Detect which cell encompasses the target text, then output its (x, y) center coordinate. 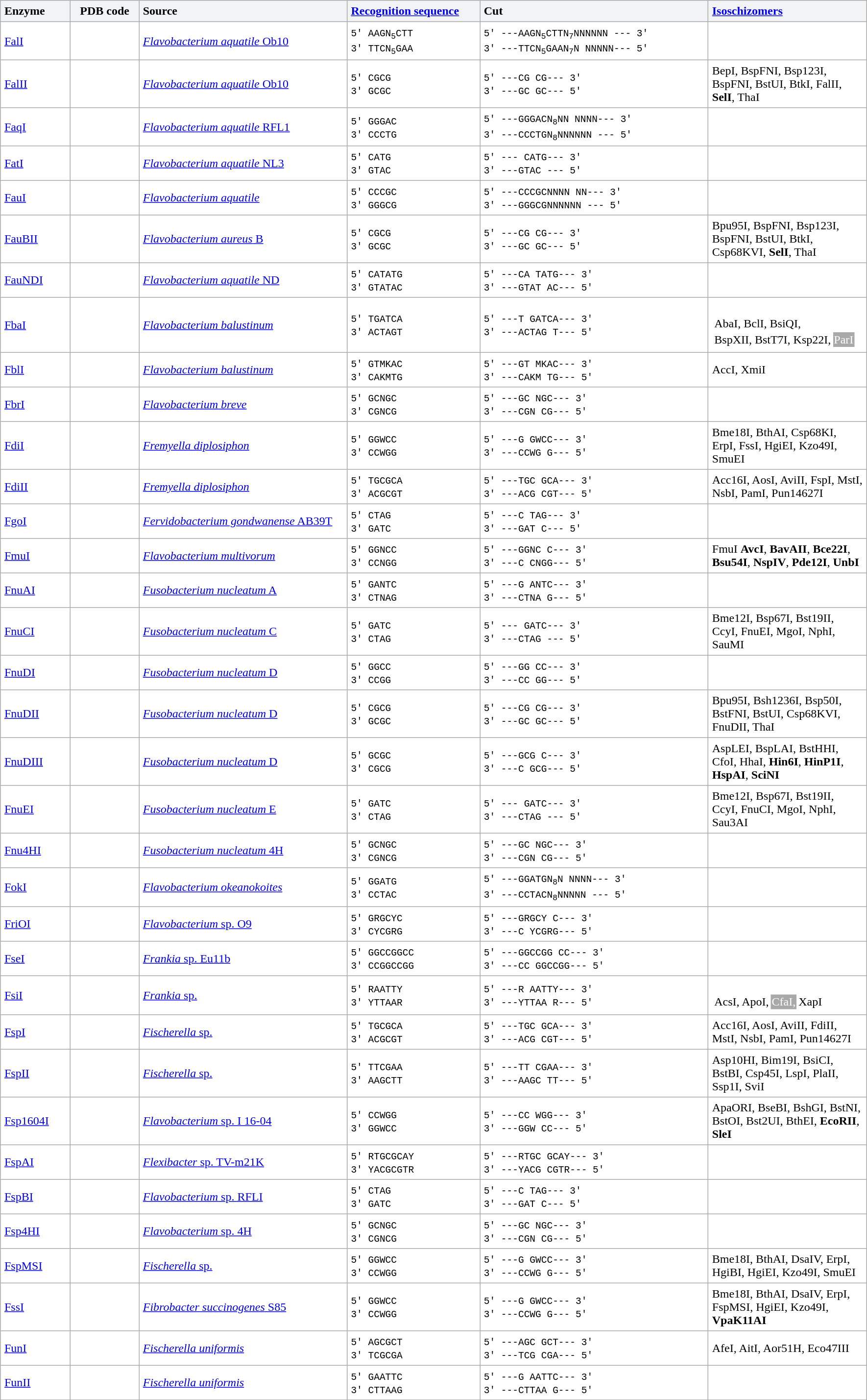
FnuDII (35, 714)
5' ---T GATCA--- 3' 3' ---ACTAG T--- 5' (594, 325)
FdiI (35, 446)
FsiI (35, 995)
5' AAGN5CTT 3' TTCN5GAA (413, 41)
5' GGNCC 3' CCNGG (413, 556)
FatI (35, 163)
5' GCGC 3' CGCG (413, 762)
Fusobacterium nucleatum A (243, 590)
Fsp1604I (35, 1121)
Flexibacter sp. TV-m21K (243, 1162)
Flavobacterium multivorum (243, 556)
FnuAI (35, 590)
5' GANTC 3' CTNAG (413, 590)
AccI, XmiI (788, 370)
5' GGGAC 3' CCCTG (413, 127)
FokI (35, 887)
5' TTCGAA 3' AAGCTT (413, 1073)
AfeI, AitI, Aor51H, Eco47III (788, 1348)
FnuDI (35, 673)
5' ---GT MKAC--- 3' 3' ---CAKM TG--- 5' (594, 370)
5' RTGCGCAY 3' YACGCGTR (413, 1162)
5' CATATG 3' GTATAC (413, 280)
Flavobacterium aureus B (243, 239)
5' ---GGCCGG CC--- 3' 3' ---CC GGCCGG--- 5' (594, 958)
Flavobacterium breve (243, 404)
FriOI (35, 924)
5' ---GG CC--- 3' 3' ---CC GG--- 5' (594, 673)
FspMSI (35, 1265)
FunII (35, 1382)
FbaI (35, 325)
5' GAATTC 3' CTTAAG (413, 1382)
FauNDI (35, 280)
5' AGCGCT 3' TCGCGA (413, 1348)
AcsI, ApoI, CfaI, XapI (788, 995)
5' TGATCA 3' ACTAGT (413, 325)
Bme18I, BthAI, DsaIV, ErpI, HgiBI, HgiEI, Kzo49I, SmuEI (788, 1265)
Recognition sequence (413, 11)
5' ---GGATGN8N NNNN--- 3' 3' ---CCTACN8NNNNN --- 5' (594, 887)
Fnu4HI (35, 851)
Fibrobacter succinogenes S85 (243, 1307)
5' ---CA TATG--- 3' 3' ---GTAT AC--- 5' (594, 280)
FspBI (35, 1196)
FdiII (35, 487)
5' ---RTGC GCAY--- 3' 3' ---YACG CGTR--- 5' (594, 1162)
FmuI AvcI, BavAII, Bce22I, Bsu54I, NspIV, Pde12I, UnbI (788, 556)
5' GGCC 3' CCGG (413, 673)
FunI (35, 1348)
Bpu95I, Bsh1236I, Bsp50I, BstFNI, BstUI, Csp68KVI, FnuDII, ThaI (788, 714)
Flavobacterium sp. O9 (243, 924)
FgoI (35, 521)
Fusobacterium nucleatum 4H (243, 851)
FnuEI (35, 810)
Cut (594, 11)
FseI (35, 958)
FalII (35, 84)
FnuDIII (35, 762)
Acc16I, AosI, AviII, FdiII, MstI, NsbI, PamI, Pun14627I (788, 1032)
FblI (35, 370)
AbaI, BclI, BsiQI, BspXII, BstT7I, Ksp22I, ParI (788, 325)
BepI, BspFNI, Bsp123I, BspFNI, BstUI, BtkI, FalII, SelI, ThaI (788, 84)
5' ---GCG C--- 3' 3' ---C GCG--- 5' (594, 762)
Enzyme (35, 11)
Fsp4HI (35, 1231)
Asp10HI, Bim19I, BsiCI, BstBI, Csp45I, LspI, PlaII, Ssp1I, SviI (788, 1073)
5' ---GGNC C--- 3' 3' ---C CNGG--- 5' (594, 556)
FnuCI (35, 632)
Flavobacterium aquatile NL3 (243, 163)
5' ---R AATTY--- 3' 3' ---YTTAA R--- 5' (594, 995)
Fervidobacterium gondwanense AB39T (243, 521)
5' ---CC WGG--- 3' 3' ---GGW CC--- 5' (594, 1121)
Flavobacterium aquatile ND (243, 280)
Frankia sp. (243, 995)
5' ---G ANTC--- 3' 3' ---CTNA G--- 5' (594, 590)
5' ---TT CGAA--- 3' 3' ---AAGC TT--- 5' (594, 1073)
Bpu95I, BspFNI, Bsp123I, BspFNI, BstUI, BtkI, Csp68KVI, SelI, ThaI (788, 239)
AcsI, ApoI, (742, 1002)
AspLEI, BspLAI, BstHHI, CfoI, HhaI, Hin6I, HinP1I, HspAI, SciNI (788, 762)
FmuI (35, 556)
5' ---CCCGCNNNN NN--- 3' 3' ---GGGCGNNNNNN --- 5' (594, 198)
PDB code (105, 11)
5' ---GRGCY C--- 3' 3' ---C YCGRG--- 5' (594, 924)
5' CCWGG 3' GGWCC (413, 1121)
Fusobacterium nucleatum E (243, 810)
FspI (35, 1032)
Flavobacterium aquatile (243, 198)
Flavobacterium sp. RFLI (243, 1196)
5' ---AGC GCT--- 3' 3' ---TCG CGA--- 5' (594, 1348)
FaqI (35, 127)
FalI (35, 41)
5' GTMKAC 3' CAKMTG (413, 370)
ParI (843, 340)
5' --- CATG--- 3' 3' ---GTAC --- 5' (594, 163)
FspAI (35, 1162)
BspXII, BstT7I, Ksp22I, (773, 340)
5' GGATG 3' CCTAC (413, 887)
Isoschizomers (788, 11)
Bme12I, Bsp67I, Bst19II, CcyI, FnuCI, MgoI, NphI, Sau3AI (788, 810)
Flavobacterium sp. I 16-04 (243, 1121)
Frankia sp. Eu11b (243, 958)
XapI (810, 1002)
5' RAATTY 3' YTTAAR (413, 995)
FspII (35, 1073)
ApaORI, BseBI, BshGI, BstNI, BstOI, Bst2UI, BthEI, EcoRII, SleI (788, 1121)
FssI (35, 1307)
Bme12I, Bsp67I, Bst19II, CcyI, FnuEI, MgoI, NphI, SauMI (788, 632)
FauI (35, 198)
5' ---GGGACN8NN NNNN--- 3' 3' ---CCCTGN8NNNNNN --- 5' (594, 127)
5' GGCCGGCC 3' CCGGCCGG (413, 958)
Acc16I, AosI, AviII, FspI, MstI, NsbI, PamI, Pun14627I (788, 487)
5' CCCGC 3' GGGCG (413, 198)
AbaI, BclI, BsiQI, (784, 324)
FbrI (35, 404)
Source (243, 11)
Fusobacterium nucleatum C (243, 632)
Flavobacterium sp. 4H (243, 1231)
5' CATG 3' GTAC (413, 163)
Bme18I, BthAI, Csp68KI, ErpI, FssI, HgiEI, Kzo49I, SmuEI (788, 446)
Bme18I, BthAI, DsaIV, ErpI, FspMSI, HgiEI, Kzo49I, VpaK11AI (788, 1307)
5' GRGCYC 3' CYCGRG (413, 924)
FauBII (35, 239)
Flavobacterium aquatile RFL1 (243, 127)
Flavobacterium okeanokoites (243, 887)
CfaI, (784, 1002)
5' ---G AATTC--- 3' 3' ---CTTAA G--- 5' (594, 1382)
5' ---AAGN5CTTN7NNNNNN --- 3' 3' ---TTCN5GAAN7N NNNNN--- 5' (594, 41)
